Find where the given text appears and provide that cell's center as (X, Y) coordinate. 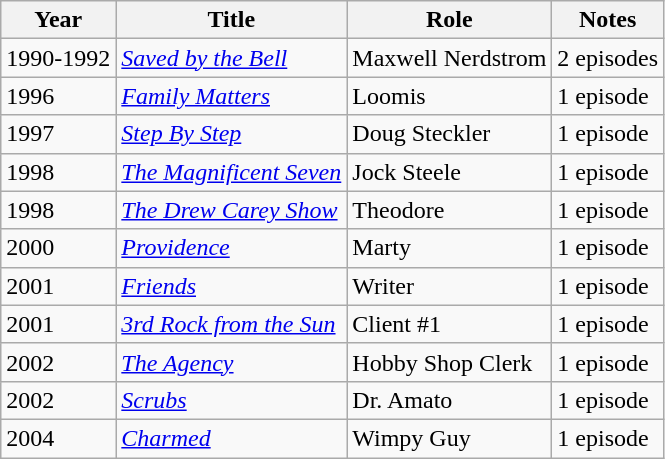
Title (232, 20)
Charmed (232, 438)
Hobby Shop Clerk (450, 362)
Notes (608, 20)
1997 (58, 134)
Scrubs (232, 400)
Role (450, 20)
Jock Steele (450, 172)
Saved by the Bell (232, 58)
Friends (232, 286)
Family Matters (232, 96)
Loomis (450, 96)
2000 (58, 248)
The Agency (232, 362)
Maxwell Nerdstrom (450, 58)
Dr. Amato (450, 400)
Wimpy Guy (450, 438)
2 episodes (608, 58)
Year (58, 20)
1996 (58, 96)
Client #1 (450, 324)
2004 (58, 438)
Marty (450, 248)
Doug Steckler (450, 134)
Providence (232, 248)
Writer (450, 286)
Theodore (450, 210)
3rd Rock from the Sun (232, 324)
Step By Step (232, 134)
1990-1992 (58, 58)
The Magnificent Seven (232, 172)
The Drew Carey Show (232, 210)
